Scan for the cell matching the given text and deliver its [x, y] coordinate at center. 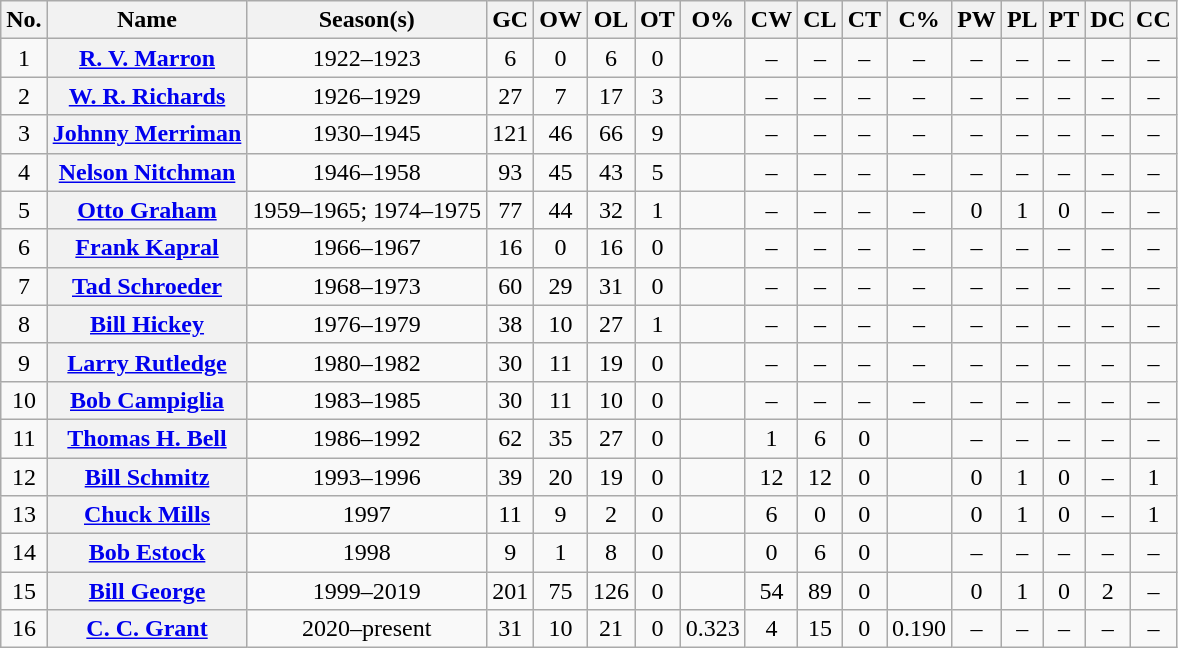
89 [820, 591]
Chuck Mills [147, 515]
CT [864, 20]
Otto Graham [147, 210]
1983–1985 [367, 400]
1999–2019 [367, 591]
C% [920, 20]
46 [561, 134]
OL [610, 20]
1986–1992 [367, 438]
1926–1929 [367, 96]
Nelson Nitchman [147, 172]
201 [510, 591]
2020–present [367, 629]
No. [24, 20]
54 [771, 591]
Name [147, 20]
Johnny Merriman [147, 134]
0.190 [920, 629]
CL [820, 20]
14 [24, 553]
1976–1979 [367, 324]
1946–1958 [367, 172]
1959–1965; 1974–1975 [367, 210]
60 [510, 286]
45 [561, 172]
Bill George [147, 591]
62 [510, 438]
R. V. Marron [147, 58]
Bob Campiglia [147, 400]
126 [610, 591]
PT [1064, 20]
93 [510, 172]
121 [510, 134]
OT [657, 20]
1930–1945 [367, 134]
Larry Rutledge [147, 362]
Season(s) [367, 20]
1980–1982 [367, 362]
13 [24, 515]
W. R. Richards [147, 96]
29 [561, 286]
39 [510, 477]
C. C. Grant [147, 629]
CW [771, 20]
35 [561, 438]
Thomas H. Bell [147, 438]
Bill Schmitz [147, 477]
1922–1923 [367, 58]
77 [510, 210]
43 [610, 172]
CC [1154, 20]
17 [610, 96]
DC [1108, 20]
1998 [367, 553]
66 [610, 134]
GC [510, 20]
1966–1967 [367, 248]
Frank Kapral [147, 248]
32 [610, 210]
1997 [367, 515]
1993–1996 [367, 477]
O% [712, 20]
20 [561, 477]
PL [1022, 20]
44 [561, 210]
38 [510, 324]
1968–1973 [367, 286]
Bob Estock [147, 553]
75 [561, 591]
PW [977, 20]
Bill Hickey [147, 324]
0.323 [712, 629]
OW [561, 20]
Tad Schroeder [147, 286]
21 [610, 629]
